Search for the cell housing the specified text and yield its [X, Y] center coordinate. 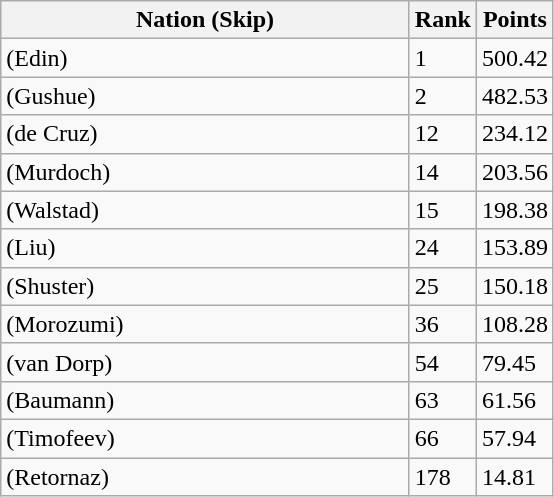
(Liu) [206, 248]
Points [514, 20]
(Shuster) [206, 286]
153.89 [514, 248]
(Baumann) [206, 400]
(de Cruz) [206, 134]
1 [442, 58]
63 [442, 400]
178 [442, 477]
14 [442, 172]
24 [442, 248]
66 [442, 438]
2 [442, 96]
61.56 [514, 400]
234.12 [514, 134]
203.56 [514, 172]
12 [442, 134]
79.45 [514, 362]
14.81 [514, 477]
25 [442, 286]
(van Dorp) [206, 362]
57.94 [514, 438]
36 [442, 324]
54 [442, 362]
(Edin) [206, 58]
(Retornaz) [206, 477]
150.18 [514, 286]
Nation (Skip) [206, 20]
198.38 [514, 210]
(Murdoch) [206, 172]
15 [442, 210]
(Morozumi) [206, 324]
(Timofeev) [206, 438]
482.53 [514, 96]
108.28 [514, 324]
(Walstad) [206, 210]
(Gushue) [206, 96]
Rank [442, 20]
500.42 [514, 58]
